Find where the given text appears and provide that cell's center as [X, Y] coordinate. 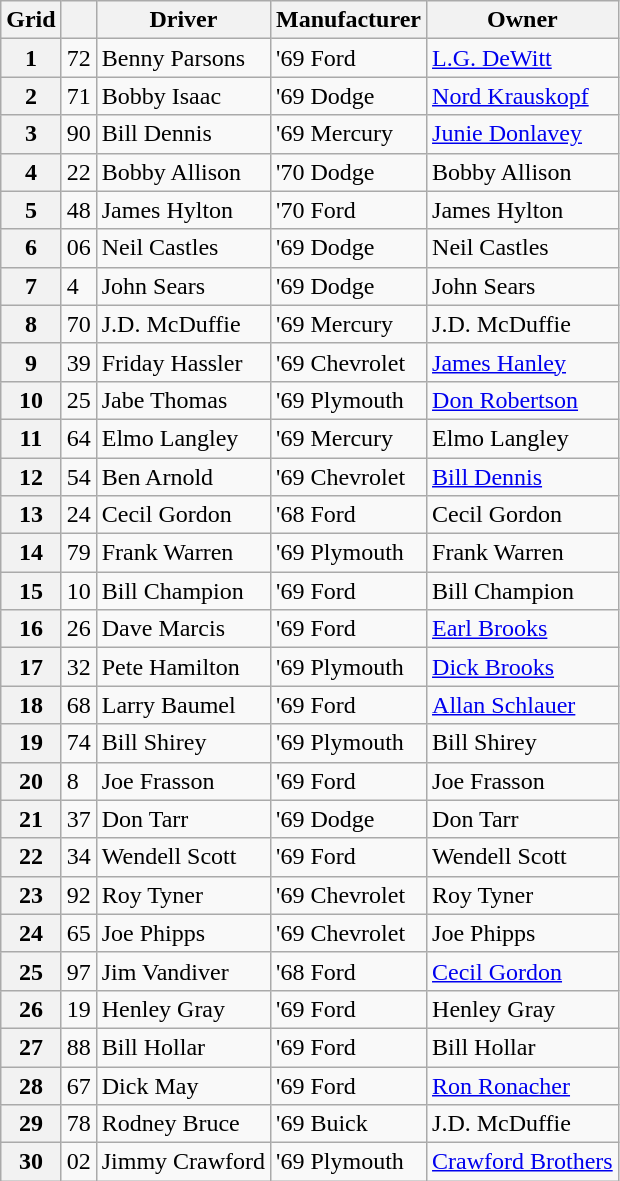
54 [78, 477]
18 [31, 705]
79 [78, 553]
Driver [183, 20]
32 [78, 667]
78 [78, 1124]
90 [78, 134]
14 [31, 553]
Jimmy Crawford [183, 1162]
64 [78, 438]
Larry Baumel [183, 705]
Crawford Brothers [523, 1162]
13 [31, 515]
Friday Hassler [183, 362]
Dick May [183, 1085]
Rodney Bruce [183, 1124]
'69 Buick [349, 1124]
48 [78, 210]
Earl Brooks [523, 629]
'70 Ford [349, 210]
L.G. DeWitt [523, 58]
Dick Brooks [523, 667]
Grid [31, 20]
06 [78, 248]
28 [31, 1085]
Ben Arnold [183, 477]
37 [78, 819]
Bobby Isaac [183, 96]
1 [31, 58]
71 [78, 96]
34 [78, 857]
39 [78, 362]
3 [31, 134]
65 [78, 933]
97 [78, 971]
Manufacturer [349, 20]
20 [31, 781]
23 [31, 895]
21 [31, 819]
27 [31, 1047]
Don Robertson [523, 400]
2 [31, 96]
72 [78, 58]
James Hanley [523, 362]
Ron Ronacher [523, 1085]
12 [31, 477]
Jim Vandiver [183, 971]
5 [31, 210]
Pete Hamilton [183, 667]
15 [31, 591]
30 [31, 1162]
88 [78, 1047]
Dave Marcis [183, 629]
67 [78, 1085]
Benny Parsons [183, 58]
9 [31, 362]
16 [31, 629]
70 [78, 324]
74 [78, 743]
Junie Donlavey [523, 134]
7 [31, 286]
92 [78, 895]
02 [78, 1162]
29 [31, 1124]
Nord Krauskopf [523, 96]
Owner [523, 20]
17 [31, 667]
6 [31, 248]
Jabe Thomas [183, 400]
'70 Dodge [349, 172]
Allan Schlauer [523, 705]
68 [78, 705]
11 [31, 438]
